Locate the cell with the specified text and output its [X, Y] center coordinate. 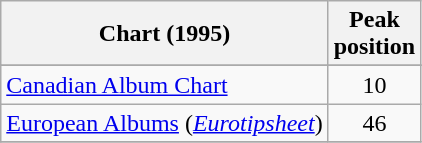
European Albums (Eurotipsheet) [164, 123]
46 [374, 123]
Canadian Album Chart [164, 85]
10 [374, 85]
Chart (1995) [164, 34]
Peakposition [374, 34]
